Extract the [x, y] coordinate from the center of the cell holding the provided text.  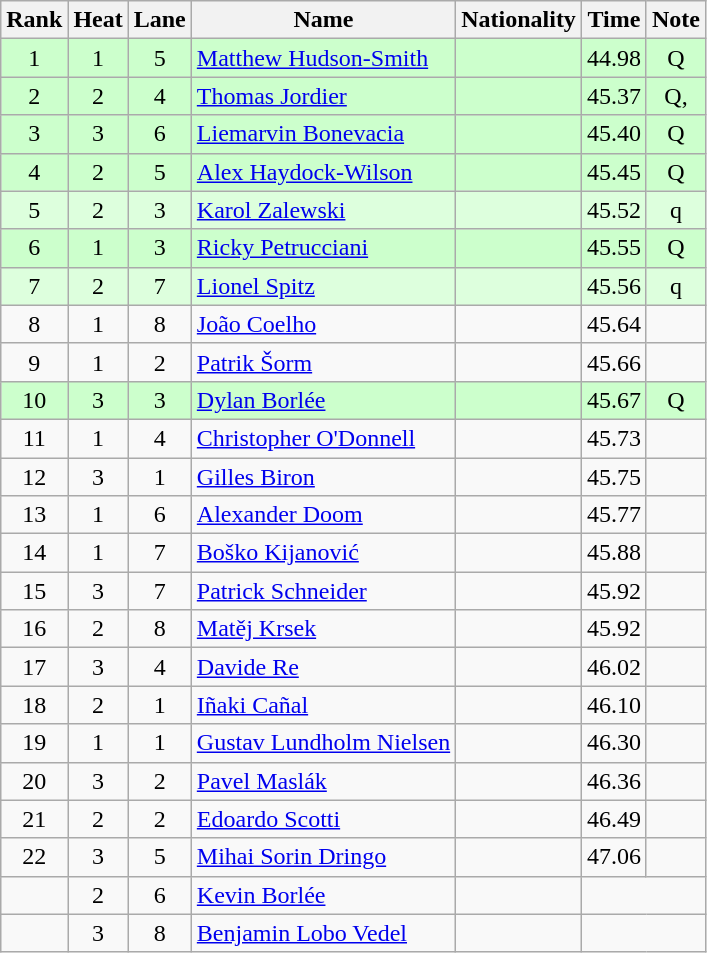
45.75 [614, 477]
Davide Re [323, 667]
45.66 [614, 362]
15 [34, 591]
19 [34, 743]
18 [34, 705]
Ricky Petrucciani [323, 248]
45.40 [614, 134]
Heat [98, 20]
10 [34, 400]
Benjamin Lobo Vedel [323, 933]
11 [34, 438]
Dylan Borlée [323, 400]
Nationality [519, 20]
Matthew Hudson-Smith [323, 58]
Mihai Sorin Dringo [323, 857]
14 [34, 553]
45.77 [614, 515]
Patrik Šorm [323, 362]
João Coelho [323, 324]
47.06 [614, 857]
17 [34, 667]
Patrick Schneider [323, 591]
Gustav Lundholm Nielsen [323, 743]
12 [34, 477]
Alex Haydock-Wilson [323, 172]
Kevin Borlée [323, 895]
45.37 [614, 96]
45.64 [614, 324]
45.45 [614, 172]
45.67 [614, 400]
Edoardo Scotti [323, 819]
Christopher O'Donnell [323, 438]
21 [34, 819]
Lionel Spitz [323, 286]
Iñaki Cañal [323, 705]
Thomas Jordier [323, 96]
Matěj Krsek [323, 629]
45.55 [614, 248]
Time [614, 20]
45.73 [614, 438]
9 [34, 362]
Karol Zalewski [323, 210]
46.30 [614, 743]
13 [34, 515]
16 [34, 629]
Liemarvin Bonevacia [323, 134]
Boško Kijanović [323, 553]
46.10 [614, 705]
46.49 [614, 819]
Gilles Biron [323, 477]
44.98 [614, 58]
Rank [34, 20]
Pavel Maslák [323, 781]
45.56 [614, 286]
22 [34, 857]
Name [323, 20]
45.88 [614, 553]
Q, [676, 96]
Lane [160, 20]
20 [34, 781]
45.52 [614, 210]
46.36 [614, 781]
46.02 [614, 667]
Note [676, 20]
Alexander Doom [323, 515]
